Provide the [X, Y] coordinate of the cell's center where the given text is located.  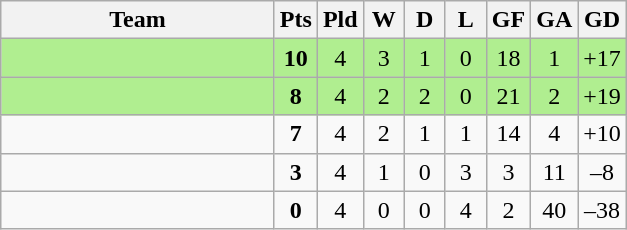
Pld [340, 20]
W [384, 20]
GD [602, 20]
18 [508, 58]
GA [554, 20]
10 [296, 58]
11 [554, 172]
21 [508, 96]
Pts [296, 20]
Team [138, 20]
–8 [602, 172]
+19 [602, 96]
+10 [602, 134]
14 [508, 134]
D [424, 20]
GF [508, 20]
40 [554, 210]
8 [296, 96]
L [466, 20]
+17 [602, 58]
7 [296, 134]
–38 [602, 210]
